Identify which cell holds the provided text, then report its [X, Y] central coordinate. 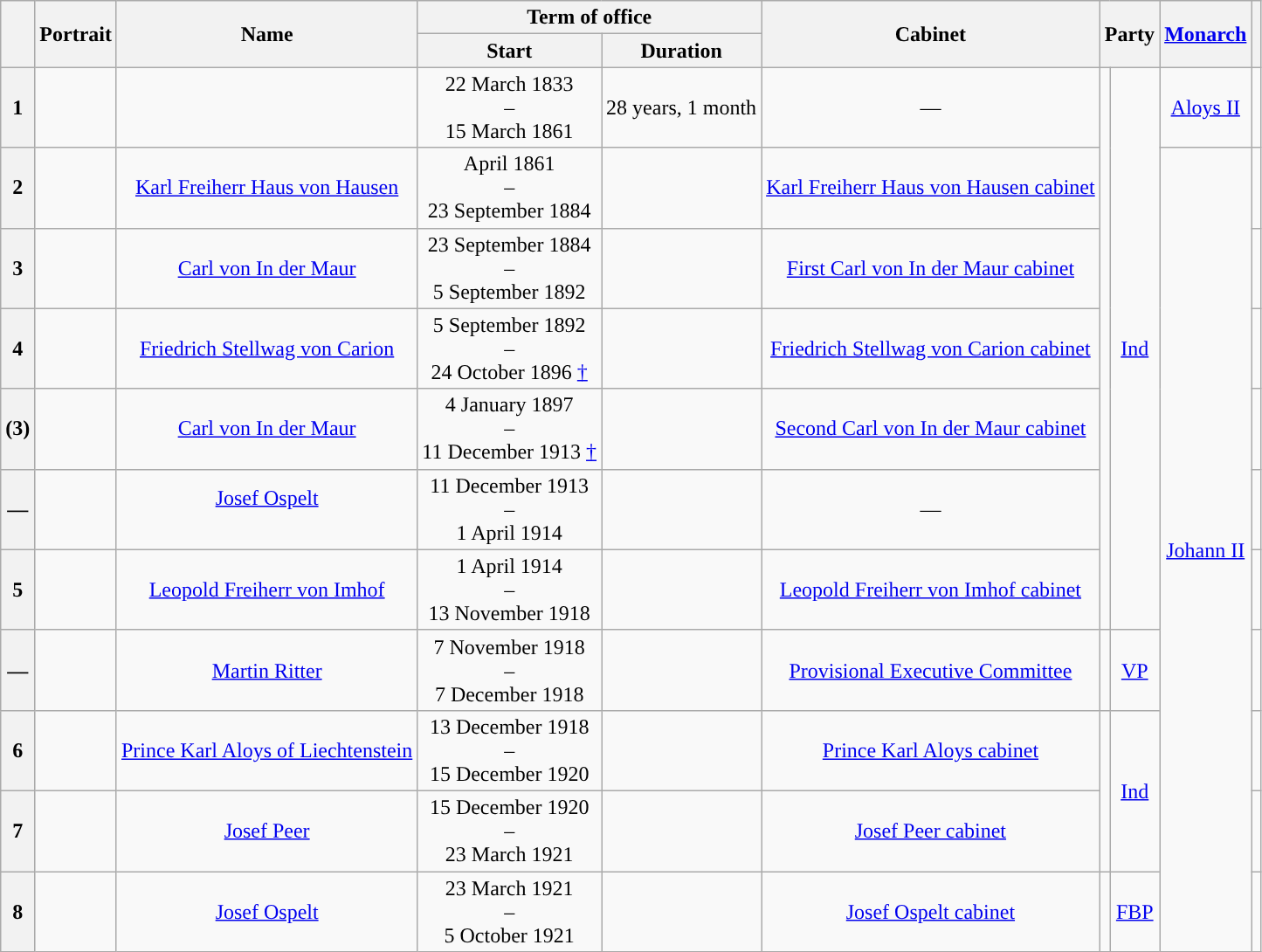
Leopold Freiherr von Imhof cabinet [931, 590]
Johann II [1205, 550]
VP [1135, 670]
Cabinet [931, 34]
23 September 1884–5 September 1892 [510, 268]
Name [266, 34]
Josef Ospelt cabinet [931, 912]
Josef Peer cabinet [931, 831]
Duration [681, 51]
15 December 1920–23 March 1921 [510, 831]
Prince Karl Aloys cabinet [931, 750]
Karl Freiherr Haus von Hausen [266, 188]
13 December 1918–15 December 1920 [510, 750]
Aloys II [1205, 107]
1 April 1914–13 November 1918 [510, 590]
Karl Freiherr Haus von Hausen cabinet [931, 188]
Friedrich Stellwag von Carion cabinet [931, 348]
Term of office [590, 17]
Second Carl von In der Maur cabinet [931, 429]
April 1861–23 September 1884 [510, 188]
4 [17, 348]
11 December 1913–1 April 1914 [510, 509]
Friedrich Stellwag von Carion [266, 348]
FBP [1135, 912]
Josef Peer [266, 831]
Party [1129, 34]
1 [17, 107]
3 [17, 268]
23 March 1921–5 October 1921 [510, 912]
Provisional Executive Committee [931, 670]
8 [17, 912]
Portrait [76, 34]
(3) [17, 429]
Prince Karl Aloys of Liechtenstein [266, 750]
First Carl von In der Maur cabinet [931, 268]
Leopold Freiherr von Imhof [266, 590]
Martin Ritter [266, 670]
2 [17, 188]
4 January 1897–11 December 1913 † [510, 429]
5 September 1892–24 October 1896 † [510, 348]
22 March 1833–15 March 1861 [510, 107]
7 November 1918–7 December 1918 [510, 670]
5 [17, 590]
Start [510, 51]
28 years, 1 month [681, 107]
6 [17, 750]
Monarch [1205, 34]
7 [17, 831]
